Determine the [X, Y] coordinate at the center of the cell enclosing the given text.  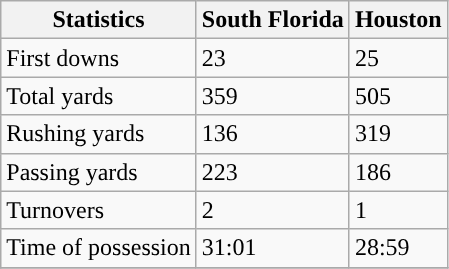
Houston [398, 20]
2 [272, 210]
186 [398, 172]
First downs [99, 58]
505 [398, 96]
Time of possession [99, 248]
25 [398, 58]
28:59 [398, 248]
136 [272, 134]
Passing yards [99, 172]
Statistics [99, 20]
319 [398, 134]
223 [272, 172]
23 [272, 58]
Total yards [99, 96]
Turnovers [99, 210]
31:01 [272, 248]
Rushing yards [99, 134]
359 [272, 96]
1 [398, 210]
South Florida [272, 20]
